Pinpoint the cell where the given text exists, returning its [x, y] midpoint coordinate. 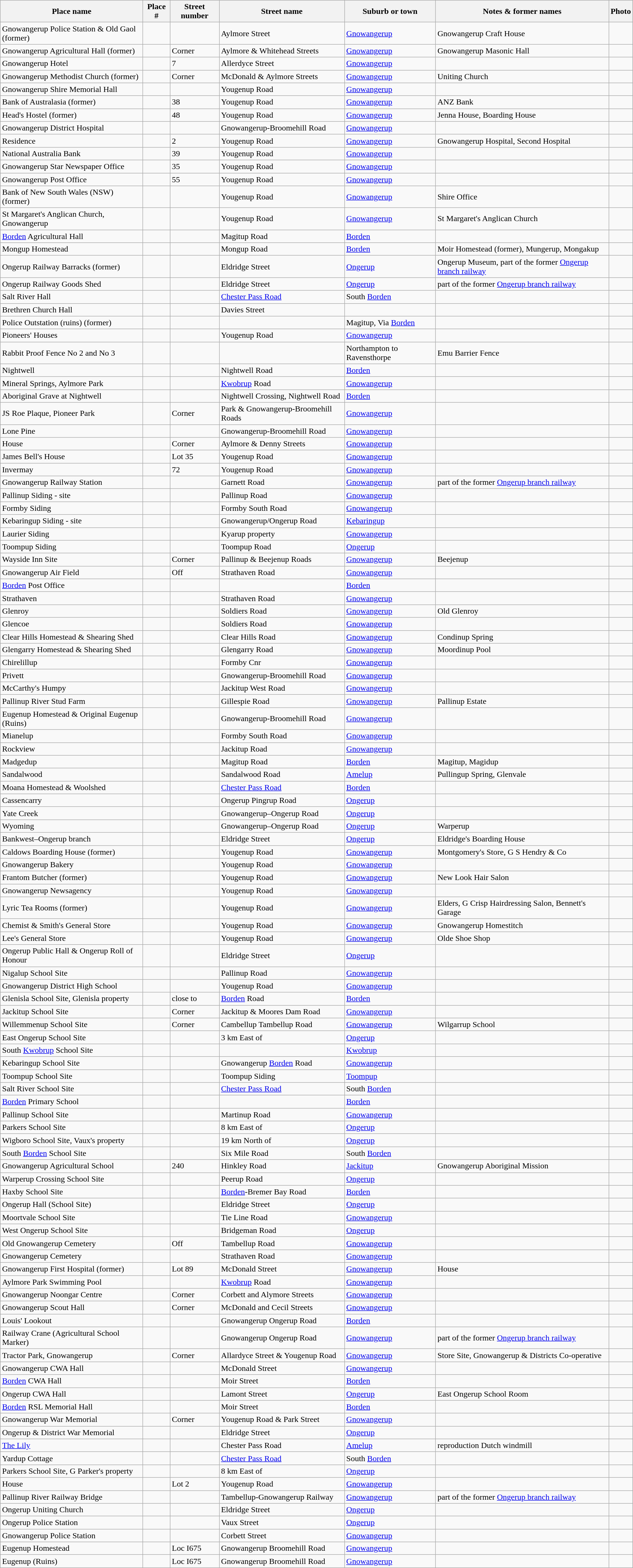
Pullingup Spring, Glenvale [522, 775]
Ongerup Uniting Church [72, 1510]
Gnowangerup Agricultural School [72, 1166]
Jackitup West Road [282, 688]
Olde Shoe Shop [522, 938]
New Look Hair Salon [522, 878]
Gnowangerup Agricultural Hall (former) [72, 51]
Mineral Springs, Aylmore Park [72, 383]
Gnowangerup Star Newspaper Office [72, 166]
Clear Hills Homestead & Shearing Shed [72, 637]
Louis' Lookout [72, 1321]
Elders, G Crisp Hairdressing Salon, Bennett's Garage [522, 908]
Haxby School Site [72, 1192]
Tractor Park, Gnowangerup [72, 1355]
James Bell's House [72, 457]
Bankwest–Ongerup branch [72, 839]
Street name [282, 11]
Moortvale School Site [72, 1217]
Formby Cnr [282, 663]
Parkers School Site [72, 1127]
Gnowangerup Hotel [72, 64]
Ongerup CWA Hall [72, 1394]
Bridgeman Road [282, 1230]
Condinup Spring [522, 637]
Borden Road [282, 999]
Ongerup Pingrup Road [282, 800]
Toompup [390, 1076]
Sandalwood [72, 775]
Gnowangerup First Hospital (former) [72, 1269]
West Ongerup School Site [72, 1230]
Ongerup Police Station [72, 1523]
Borden Agricultural Hall [72, 236]
Eldridge's Boarding House [522, 839]
St Margaret's Anglican Church, Gnowangerup [72, 219]
Kyarup property [282, 534]
Gnowangerup/Ongerup Road [282, 521]
Gnowangerup Newsagency [72, 890]
Gnowangerup Masonic Hall [522, 51]
Ongerup Railway Barracks (former) [72, 266]
East Ongerup School Site [72, 1037]
35 [195, 166]
38 [195, 102]
Gnowangerup Scout Hall [72, 1308]
Ongerup Public Hall & Ongerup Roll of Honour [72, 955]
Photo [621, 11]
Six Mile Road [282, 1153]
Glenisla School Site, Glenisla property [72, 999]
Residence [72, 141]
Kebaringup Siding - site [72, 521]
Street number [195, 11]
Warperup [522, 826]
Place name [72, 11]
Tambellup Road [282, 1243]
Park & Gnowangerup-Broomehill Roads [282, 413]
Sandalwood Road [282, 775]
Allerdyce Street [282, 64]
Jackitup Road [282, 749]
South Kwobrup School Site [72, 1050]
Ongerup Museum, part of the former Ongerup branch railway [522, 266]
Store Site, Gnowangerup & Districts Co-operative [522, 1355]
Laurier Siding [72, 534]
Shire Office [522, 197]
Old Gnowangerup Cemetery [72, 1243]
Northampton to Ravensthorpe [390, 353]
St Margaret's Anglican Church [522, 219]
Aylmore Street [282, 33]
Nightwell [72, 370]
39 [195, 153]
Chemist & Smith's General Store [72, 925]
Pallinup School Site [72, 1115]
East Ongerup School Room [522, 1394]
Kwobrup [390, 1050]
Borden Primary School [72, 1102]
Corbett and Alymore Streets [282, 1295]
Mianelup [72, 736]
Davies Street [282, 310]
Aylmore & Whitehead Streets [282, 51]
Tambellup-Gnowangerup Railway [282, 1497]
Ongerup & District War Memorial [72, 1432]
Gnowangerup District Hospital [72, 128]
Gnowangerup Police Station & Old Gaol (former) [72, 33]
Moir Homestead (former), Mungerup, Mongakup [522, 249]
Lamont Street [282, 1394]
Gnowangerup Cemetery [72, 1256]
Mongup Road [282, 249]
Invermay [72, 470]
Rockview [72, 749]
Willemmenup School Site [72, 1024]
Pallinup River Railway Bridge [72, 1497]
48 [195, 115]
Gillespie Road [282, 701]
Lot 89 [195, 1269]
Frantom Butcher (former) [72, 878]
Wilgarrup School [522, 1024]
Gnowangerup Bakery [72, 865]
Pallinup & Beejenup Roads [282, 560]
Gnowangerup Police Station [72, 1536]
Salt River School Site [72, 1089]
Privett [72, 675]
Old Glenroy [522, 611]
Aylmore Park Swimming Pool [72, 1282]
Brethren Church Hall [72, 310]
Wigboro School Site, Vaux's property [72, 1140]
Borden CWA Hall [72, 1381]
Emu Barrier Fence [522, 353]
55 [195, 180]
Borden-Bremer Bay Road [282, 1192]
Gnowangerup Borden Road [282, 1063]
Gnowangerup Craft House [522, 33]
Garnett Road [282, 482]
reproduction Dutch windmill [522, 1445]
Tie Line Road [282, 1217]
Notes & former names [522, 11]
2 [195, 141]
Eugenup Homestead & Original Eugenup (Ruins) [72, 719]
Ongerup Railway Goods Shed [72, 284]
Chirelillup [72, 663]
Jackitup & Moores Dam Road [282, 1012]
Lee's General Store [72, 938]
Gnowangerup Aboriginal Mission [522, 1166]
Place # [157, 11]
Pioneers' Houses [72, 335]
Lone Pine [72, 431]
McDonald & Aylmore Streets [282, 76]
Glengarry Homestead & Shearing Shed [72, 650]
Nigalup School Site [72, 973]
Yougenup Road & Park Street [282, 1420]
Parkers School Site, G Parker's property [72, 1471]
Jenna House, Boarding House [522, 115]
close to [195, 999]
Suburb or town [390, 11]
Caldows Boarding House (former) [72, 852]
National Australia Bank [72, 153]
Railway Crane (Agricultural School Marker) [72, 1338]
Strathaven [72, 598]
Magitup, Magidup [522, 762]
Toompup Road [282, 547]
Warperup Crossing School Site [72, 1179]
Head's Hostel (former) [72, 115]
Kebaringup School Site [72, 1063]
Moana Homestead & Woolshed [72, 787]
Eugenup (Ruins) [72, 1561]
ANZ Bank [522, 102]
Jackitup School Site [72, 1012]
Borden RSL Memorial Hall [72, 1407]
Allardyce Street & Yougenup Road [282, 1355]
Peerup Road [282, 1179]
Uniting Church [522, 76]
Lyric Tea Rooms (former) [72, 908]
Bank of New South Wales (NSW) (former) [72, 197]
Aylmore & Denny Streets [282, 444]
Yate Creek [72, 813]
Moordinup Pool [522, 650]
Rabbit Proof Fence No 2 and No 3 [72, 353]
Lot 2 [195, 1484]
Kebaringup [390, 521]
McDonald and Cecil Streets [282, 1308]
Gnowangerup Methodist Church (former) [72, 76]
Vaux Street [282, 1523]
Gnowangerup Post Office [72, 180]
Gnowangerup Noongar Centre [72, 1295]
72 [195, 470]
19 km North of [282, 1140]
South Borden School Site [72, 1153]
Nightwell Road [282, 370]
Eugenup Homestead [72, 1548]
Glencoe [72, 624]
Gnowangerup War Memorial [72, 1420]
McCarthy's Humpy [72, 688]
3 km East of [282, 1037]
Gnowangerup Railway Station [72, 482]
Ongerup Hall (School Site) [72, 1205]
Martinup Road [282, 1115]
Gnowangerup Hospital, Second Hospital [522, 141]
Corbett Street [282, 1536]
The Lily [72, 1445]
JS Roe Plaque, Pioneer Park [72, 413]
Wyoming [72, 826]
Nightwell Crossing, Nightwell Road [282, 396]
Pallinup Estate [522, 701]
Magitup, Via Borden [390, 323]
Cassencarry [72, 800]
Pallinup Siding - site [72, 495]
Beejenup [522, 560]
Hinkley Road [282, 1166]
Yardup Cottage [72, 1458]
Clear Hills Road [282, 637]
Gnowangerup CWA Hall [72, 1368]
Formby Siding [72, 508]
Glengarry Road [282, 650]
7 [195, 64]
240 [195, 1166]
Jackitup [390, 1166]
Gnowangerup Homestitch [522, 925]
Aboriginal Grave at Nightwell [72, 396]
Toompup School Site [72, 1076]
Glenroy [72, 611]
Cambellup Tambellup Road [282, 1024]
Lot 35 [195, 457]
Salt River Hall [72, 297]
Police Outstation (ruins) (former) [72, 323]
Wayside Inn Site [72, 560]
Gnowangerup District High School [72, 986]
Pallinup River Stud Farm [72, 701]
Madgedup [72, 762]
Gnowangerup Shire Memorial Hall [72, 89]
Bank of Australasia (former) [72, 102]
Gnowangerup Air Field [72, 572]
Borden Post Office [72, 585]
Mongup Homestead [72, 249]
Montgomery's Store, G S Hendry & Co [522, 852]
